Determine the [x, y] coordinate at the center of the cell enclosing the given text.  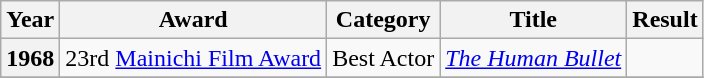
Award [194, 20]
Best Actor [384, 58]
1968 [30, 58]
Year [30, 20]
The Human Bullet [534, 58]
23rd Mainichi Film Award [194, 58]
Title [534, 20]
Category [384, 20]
Result [665, 20]
